Identify which cell holds the provided text, then report its [x, y] central coordinate. 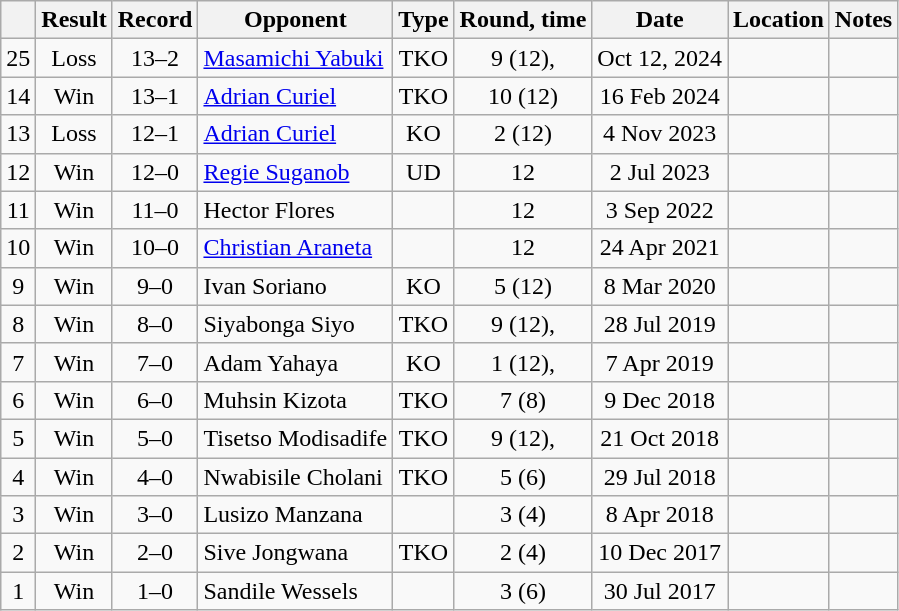
28 Jul 2019 [660, 324]
7 (8) [523, 400]
8 [18, 324]
13 [18, 134]
11–0 [155, 210]
Round, time [523, 20]
10 [18, 248]
24 Apr 2021 [660, 248]
1 [18, 591]
1–0 [155, 591]
6 [18, 400]
2 (4) [523, 553]
14 [18, 96]
12–1 [155, 134]
Regie Suganob [296, 172]
16 Feb 2024 [660, 96]
10–0 [155, 248]
Masamichi Yabuki [296, 58]
3–0 [155, 515]
1 (12), [523, 362]
5 [18, 438]
Notes [863, 20]
3 Sep 2022 [660, 210]
Adam Yahaya [296, 362]
2 Jul 2023 [660, 172]
10 Dec 2017 [660, 553]
10 (12) [523, 96]
11 [18, 210]
UD [424, 172]
Sive Jongwana [296, 553]
8 Mar 2020 [660, 286]
5 (12) [523, 286]
Christian Araneta [296, 248]
4–0 [155, 477]
5–0 [155, 438]
Ivan Soriano [296, 286]
9 [18, 286]
8 Apr 2018 [660, 515]
2 (12) [523, 134]
Hector Flores [296, 210]
Tisetso Modisadife [296, 438]
Lusizo Manzana [296, 515]
4 Nov 2023 [660, 134]
Muhsin Kizota [296, 400]
2–0 [155, 553]
Location [779, 20]
30 Jul 2017 [660, 591]
Date [660, 20]
13–2 [155, 58]
3 (4) [523, 515]
25 [18, 58]
7–0 [155, 362]
7 Apr 2019 [660, 362]
Result [74, 20]
13–1 [155, 96]
3 [18, 515]
2 [18, 553]
9–0 [155, 286]
29 Jul 2018 [660, 477]
21 Oct 2018 [660, 438]
Nwabisile Cholani [296, 477]
Sandile Wessels [296, 591]
6–0 [155, 400]
Oct 12, 2024 [660, 58]
3 (6) [523, 591]
Siyabonga Siyo [296, 324]
4 [18, 477]
Record [155, 20]
9 Dec 2018 [660, 400]
12–0 [155, 172]
Type [424, 20]
8–0 [155, 324]
7 [18, 362]
5 (6) [523, 477]
Opponent [296, 20]
